Detect which cell encompasses the target text, then output its [X, Y] center coordinate. 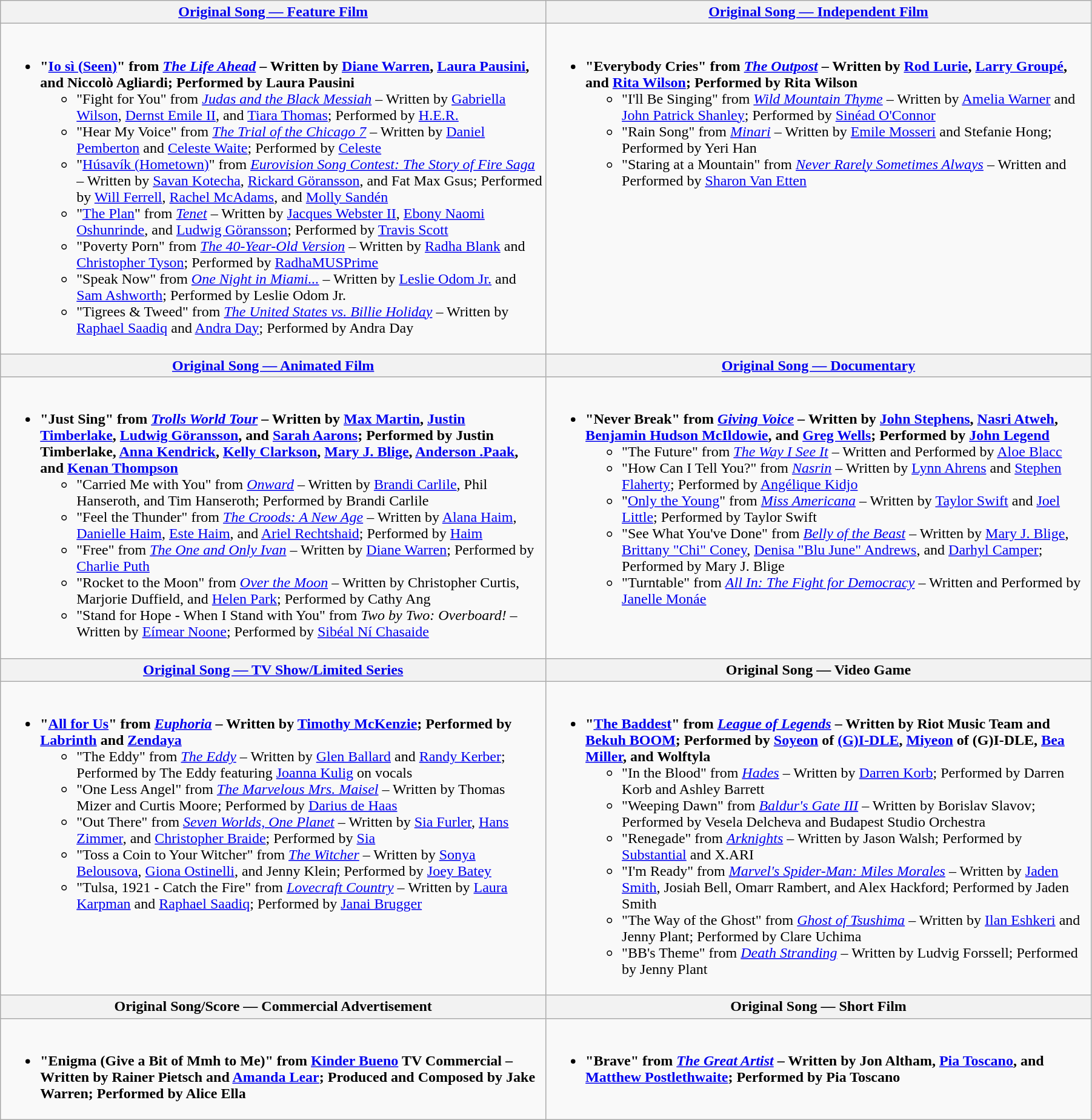
Original Song — Video Game [819, 670]
Original Song — TV Show/Limited Series [273, 670]
Original Song/Score — Commercial Advertisement [273, 1007]
Original Song — Documentary [819, 365]
Original Song — Independent Film [819, 12]
"Brave" from The Great Artist – Written by Jon Altham, Pia Toscano, and Matthew Postlethwaite; Performed by Pia Toscano [819, 1069]
Original Song — Feature Film [273, 12]
Original Song — Animated Film [273, 365]
Original Song — Short Film [819, 1007]
